Find where the given text appears and provide that cell's center as (X, Y) coordinate. 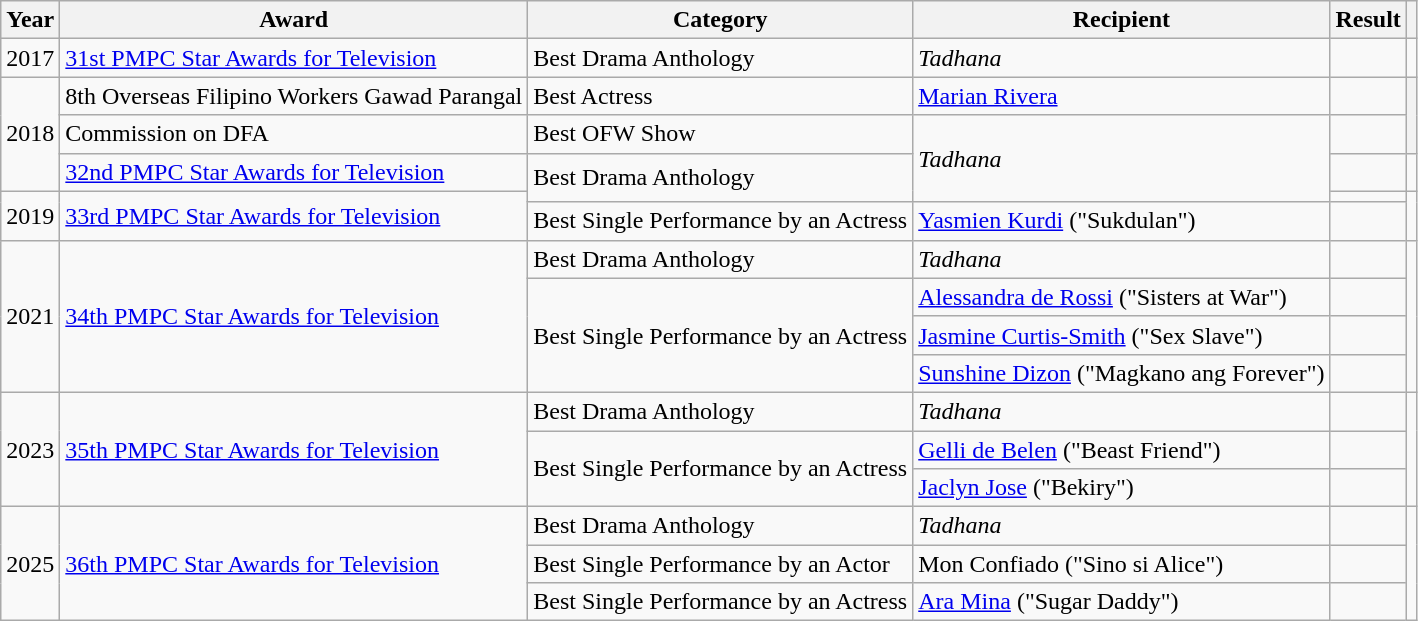
34th PMPC Star Awards for Television (294, 316)
2018 (30, 134)
33rd PMPC Star Awards for Television (294, 216)
Marian Rivera (1122, 96)
Recipient (1122, 20)
Jaclyn Jose ("Bekiry") (1122, 488)
Best Actress (720, 96)
Best Single Performance by an Actor (720, 564)
32nd PMPC Star Awards for Television (294, 172)
31st PMPC Star Awards for Television (294, 58)
Jasmine Curtis-Smith ("Sex Slave") (1122, 335)
2021 (30, 316)
2023 (30, 449)
2019 (30, 216)
2017 (30, 58)
Alessandra de Rossi ("Sisters at War") (1122, 297)
Year (30, 20)
Mon Confiado ("Sino si Alice") (1122, 564)
Ara Mina ("Sugar Daddy") (1122, 602)
Award (294, 20)
Best OFW Show (720, 134)
Gelli de Belen ("Beast Friend") (1122, 449)
Commission on DFA (294, 134)
8th Overseas Filipino Workers Gawad Parangal (294, 96)
Sunshine Dizon ("Magkano ang Forever") (1122, 373)
36th PMPC Star Awards for Television (294, 564)
Category (720, 20)
2025 (30, 564)
Yasmien Kurdi ("Sukdulan") (1122, 221)
Result (1368, 20)
35th PMPC Star Awards for Television (294, 449)
